Detect which cell encompasses the target text, then output its [x, y] center coordinate. 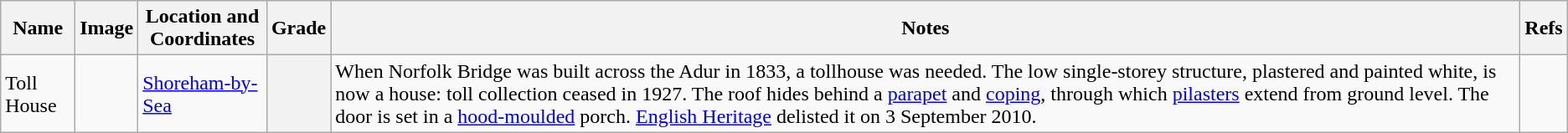
Image [107, 28]
Notes [926, 28]
Refs [1544, 28]
Grade [298, 28]
Name [39, 28]
Toll House [39, 94]
Location andCoordinates [203, 28]
Shoreham-by-Sea [203, 94]
